Capture the cell that displays the provided text and extract its (x, y) central coordinate. 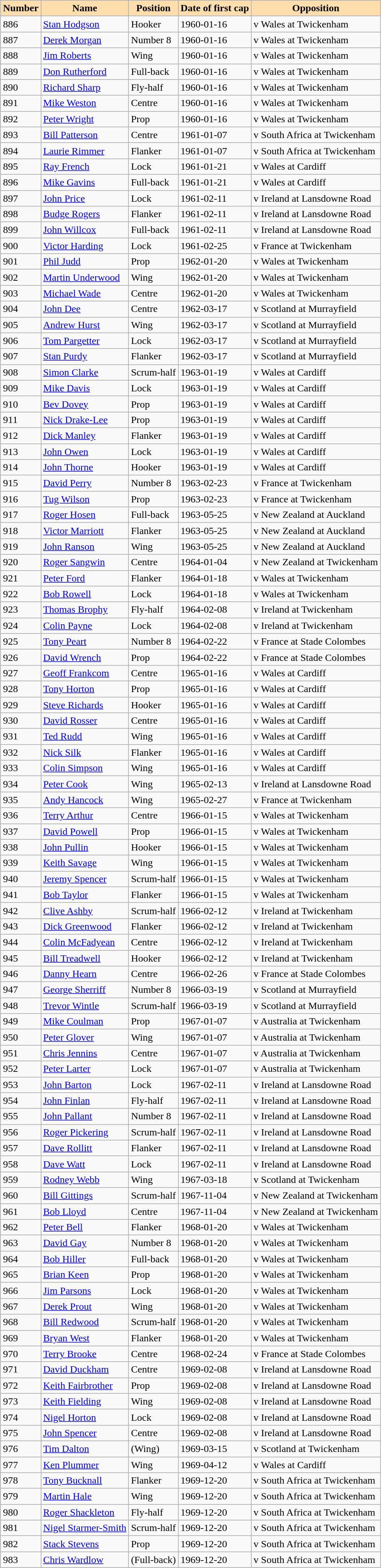
Bob Rowell (85, 594)
Position (153, 8)
932 (21, 752)
Roger Sangwin (85, 562)
Terry Arthur (85, 816)
970 (21, 1354)
(Wing) (153, 1449)
Danny Hearn (85, 974)
Keith Fielding (85, 1401)
Nigel Horton (85, 1417)
Stack Stevens (85, 1544)
956 (21, 1132)
918 (21, 531)
1969-03-15 (215, 1449)
John Thorne (85, 467)
973 (21, 1401)
927 (21, 673)
Ted Rudd (85, 737)
959 (21, 1180)
John Pullin (85, 847)
936 (21, 816)
969 (21, 1338)
Jeremy Spencer (85, 879)
933 (21, 768)
David Powell (85, 831)
909 (21, 388)
John Ranson (85, 547)
Peter Cook (85, 784)
910 (21, 404)
908 (21, 372)
Tug Wilson (85, 499)
John Spencer (85, 1433)
924 (21, 626)
Bev Dovey (85, 404)
Roger Hosen (85, 515)
Opposition (316, 8)
Nigel Starmer-Smith (85, 1528)
Bill Treadwell (85, 958)
Colin Simpson (85, 768)
901 (21, 262)
889 (21, 72)
Dick Manley (85, 435)
975 (21, 1433)
983 (21, 1560)
920 (21, 562)
Chris Jennins (85, 1053)
906 (21, 341)
915 (21, 483)
948 (21, 1006)
David Duckham (85, 1370)
941 (21, 895)
934 (21, 784)
Tim Dalton (85, 1449)
Budge Rogers (85, 214)
897 (21, 198)
Ray French (85, 166)
982 (21, 1544)
963 (21, 1243)
Terry Brooke (85, 1354)
John Barton (85, 1085)
935 (21, 800)
952 (21, 1069)
951 (21, 1053)
917 (21, 515)
968 (21, 1322)
972 (21, 1385)
Colin McFadyean (85, 942)
981 (21, 1528)
Ken Plummer (85, 1464)
Tom Pargetter (85, 341)
949 (21, 1021)
Martin Hale (85, 1496)
Bob Taylor (85, 895)
899 (21, 230)
944 (21, 942)
Stan Hodgson (85, 24)
939 (21, 863)
Brian Keen (85, 1275)
958 (21, 1164)
930 (21, 721)
Tony Bucknall (85, 1481)
925 (21, 641)
931 (21, 737)
Nick Silk (85, 752)
886 (21, 24)
926 (21, 657)
(Full-back) (153, 1560)
Peter Glover (85, 1037)
John Finlan (85, 1101)
Peter Ford (85, 578)
Chris Wardlow (85, 1560)
Andy Hancock (85, 800)
Clive Ashby (85, 910)
Don Rutherford (85, 72)
Nick Drake-Lee (85, 420)
1965-02-27 (215, 800)
Jim Parsons (85, 1291)
Derek Prout (85, 1306)
937 (21, 831)
979 (21, 1496)
Roger Shackleton (85, 1512)
954 (21, 1101)
David Wrench (85, 657)
955 (21, 1116)
Dick Greenwood (85, 926)
Trevor Wintle (85, 1006)
892 (21, 119)
913 (21, 451)
923 (21, 610)
Stan Purdy (85, 356)
1961-02-25 (215, 246)
929 (21, 705)
977 (21, 1464)
Michael Wade (85, 293)
904 (21, 309)
Mike Weston (85, 103)
John Price (85, 198)
Mike Davis (85, 388)
953 (21, 1085)
Bryan West (85, 1338)
898 (21, 214)
David Perry (85, 483)
905 (21, 325)
950 (21, 1037)
Bill Gittings (85, 1195)
902 (21, 277)
John Owen (85, 451)
1966-02-26 (215, 974)
916 (21, 499)
896 (21, 182)
Date of first cap (215, 8)
974 (21, 1417)
Jim Roberts (85, 56)
Name (85, 8)
Peter Bell (85, 1227)
895 (21, 166)
980 (21, 1512)
967 (21, 1306)
Derek Morgan (85, 40)
893 (21, 135)
Laurie Rimmer (85, 151)
Thomas Brophy (85, 610)
891 (21, 103)
887 (21, 40)
965 (21, 1275)
John Pallant (85, 1116)
907 (21, 356)
945 (21, 958)
912 (21, 435)
Tony Horton (85, 689)
960 (21, 1195)
903 (21, 293)
Victor Marriott (85, 531)
1968-02-24 (215, 1354)
928 (21, 689)
Andrew Hurst (85, 325)
Dave Rollitt (85, 1148)
971 (21, 1370)
Keith Fairbrother (85, 1385)
Victor Harding (85, 246)
947 (21, 990)
976 (21, 1449)
Keith Savage (85, 863)
Mike Coulman (85, 1021)
Colin Payne (85, 626)
Number (21, 8)
John Dee (85, 309)
978 (21, 1481)
911 (21, 420)
Roger Pickering (85, 1132)
Rodney Webb (85, 1180)
888 (21, 56)
Simon Clarke (85, 372)
Phil Judd (85, 262)
David Gay (85, 1243)
914 (21, 467)
1967-03-18 (215, 1180)
1965-02-13 (215, 784)
900 (21, 246)
John Willcox (85, 230)
943 (21, 926)
Dave Watt (85, 1164)
1964-01-04 (215, 562)
Steve Richards (85, 705)
966 (21, 1291)
Geoff Frankcom (85, 673)
David Rosser (85, 721)
890 (21, 87)
957 (21, 1148)
1969-04-12 (215, 1464)
964 (21, 1259)
Bob Lloyd (85, 1212)
894 (21, 151)
962 (21, 1227)
Bill Patterson (85, 135)
Peter Larter (85, 1069)
942 (21, 910)
Martin Underwood (85, 277)
George Sherriff (85, 990)
Richard Sharp (85, 87)
922 (21, 594)
Peter Wright (85, 119)
946 (21, 974)
Bob Hiller (85, 1259)
919 (21, 547)
961 (21, 1212)
940 (21, 879)
921 (21, 578)
Tony Peart (85, 641)
Bill Redwood (85, 1322)
Mike Gavins (85, 182)
938 (21, 847)
